Locate the cell with the specified text and output its [x, y] center coordinate. 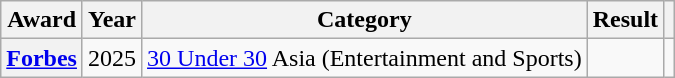
Award [42, 20]
30 Under 30 Asia (Entertainment and Sports) [365, 58]
Forbes [42, 58]
Category [365, 20]
Result [625, 20]
2025 [112, 58]
Year [112, 20]
